Scan for the cell matching the given text and deliver its [x, y] coordinate at center. 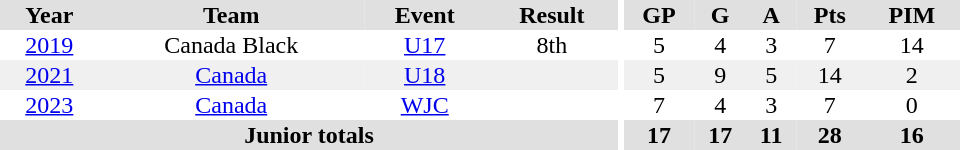
Junior totals [309, 135]
Result [552, 15]
Pts [830, 15]
Event [425, 15]
A [771, 15]
11 [771, 135]
Canada Black [232, 45]
2021 [50, 75]
PIM [912, 15]
0 [912, 105]
Year [50, 15]
U17 [425, 45]
2019 [50, 45]
2023 [50, 105]
U18 [425, 75]
28 [830, 135]
G [720, 15]
2 [912, 75]
Team [232, 15]
16 [912, 135]
GP [659, 15]
WJC [425, 105]
8th [552, 45]
9 [720, 75]
